Provide the (X, Y) coordinate of the cell's center where the given text is located.  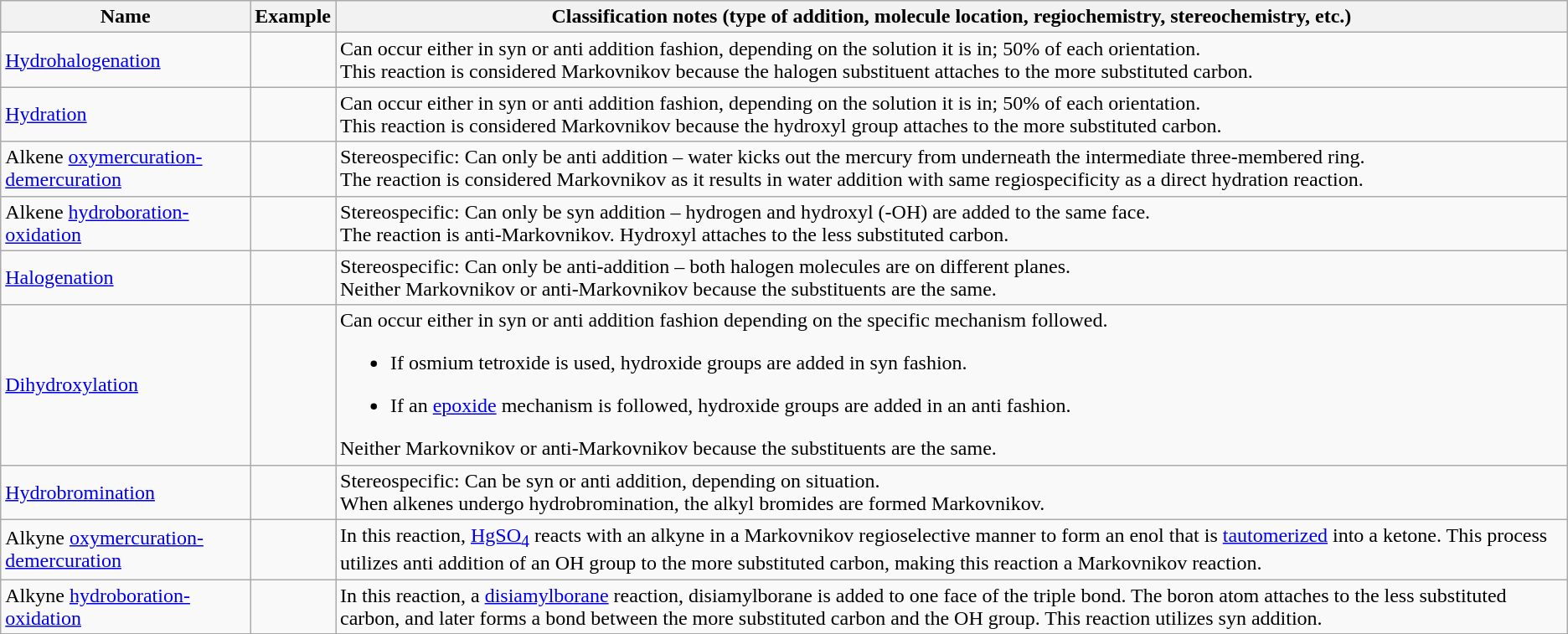
Halogenation (126, 278)
Alkene hydroboration-oxidation (126, 223)
Dihydroxylation (126, 385)
Hydrobromination (126, 492)
Alkene oxymercuration-demercuration (126, 169)
Name (126, 17)
Hydration (126, 114)
Alkyne hydroboration-oxidation (126, 606)
Alkyne oxymercuration-demercuration (126, 549)
Hydrohalogenation (126, 60)
Classification notes (type of addition, molecule location, regiochemistry, stereochemistry, etc.) (952, 17)
Example (293, 17)
Stereospecific: Can be syn or anti addition, depending on situation.When alkenes undergo hydrobromination, the alkyl bromides are formed Markovnikov. (952, 492)
